Detect which cell encompasses the target text, then output its [x, y] center coordinate. 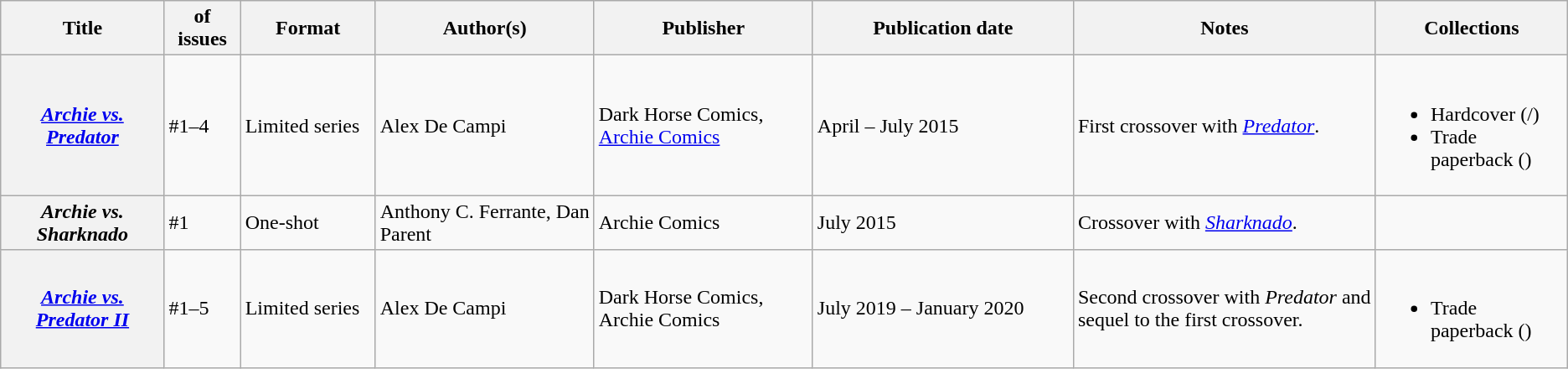
Publication date [943, 29]
Hardcover (/)Trade paperback () [1471, 126]
Archie Comics [704, 223]
#1–4 [203, 126]
Publisher [704, 29]
April – July 2015 [943, 126]
Archie vs. Sharknado [82, 223]
Trade paperback () [1471, 309]
Format [308, 29]
of issues [203, 29]
Author(s) [484, 29]
Title [82, 29]
One-shot [308, 223]
Collections [1471, 29]
First crossover with Predator. [1225, 126]
#1 [203, 223]
July 2019 – January 2020 [943, 309]
Archie vs. Predator II [82, 309]
Crossover with Sharknado. [1225, 223]
July 2015 [943, 223]
Anthony C. Ferrante, Dan Parent [484, 223]
Notes [1225, 29]
#1–5 [203, 309]
Archie vs. Predator [82, 126]
Second crossover with Predator and sequel to the first crossover. [1225, 309]
